Output the (X, Y) coordinate of the center of the cell containing the given text.  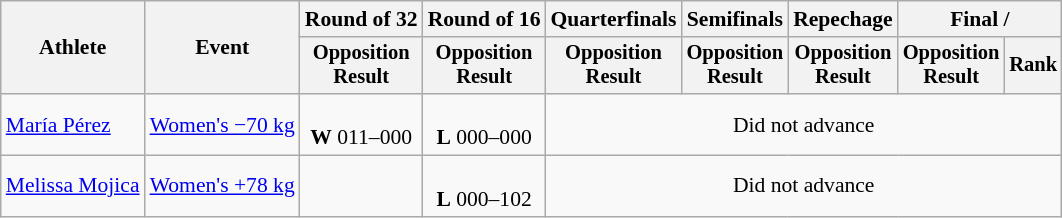
Rank (1033, 66)
Quarterfinals (614, 19)
L 000–000 (484, 124)
Round of 32 (362, 19)
Women's −70 kg (222, 124)
W 011–000 (362, 124)
Athlete (73, 48)
L 000–102 (484, 186)
Melissa Mojica (73, 186)
Women's +78 kg (222, 186)
Final / (980, 19)
María Pérez (73, 124)
Semifinals (736, 19)
Repechage (843, 19)
Round of 16 (484, 19)
Event (222, 48)
